Pinpoint the cell where the given text exists, returning its (X, Y) midpoint coordinate. 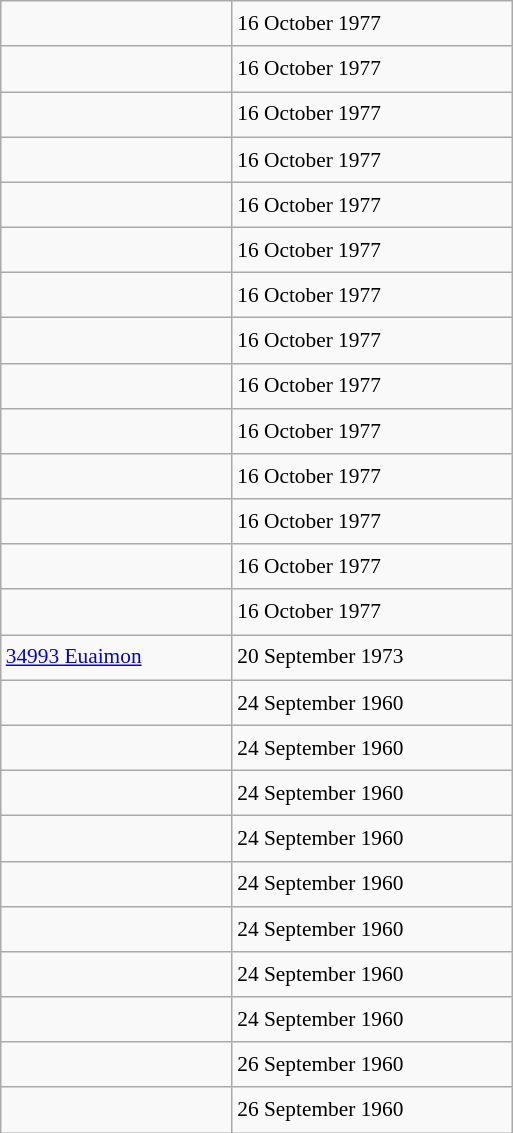
20 September 1973 (372, 658)
34993 Euaimon (117, 658)
